Output the [X, Y] coordinate of the center of the cell containing the given text.  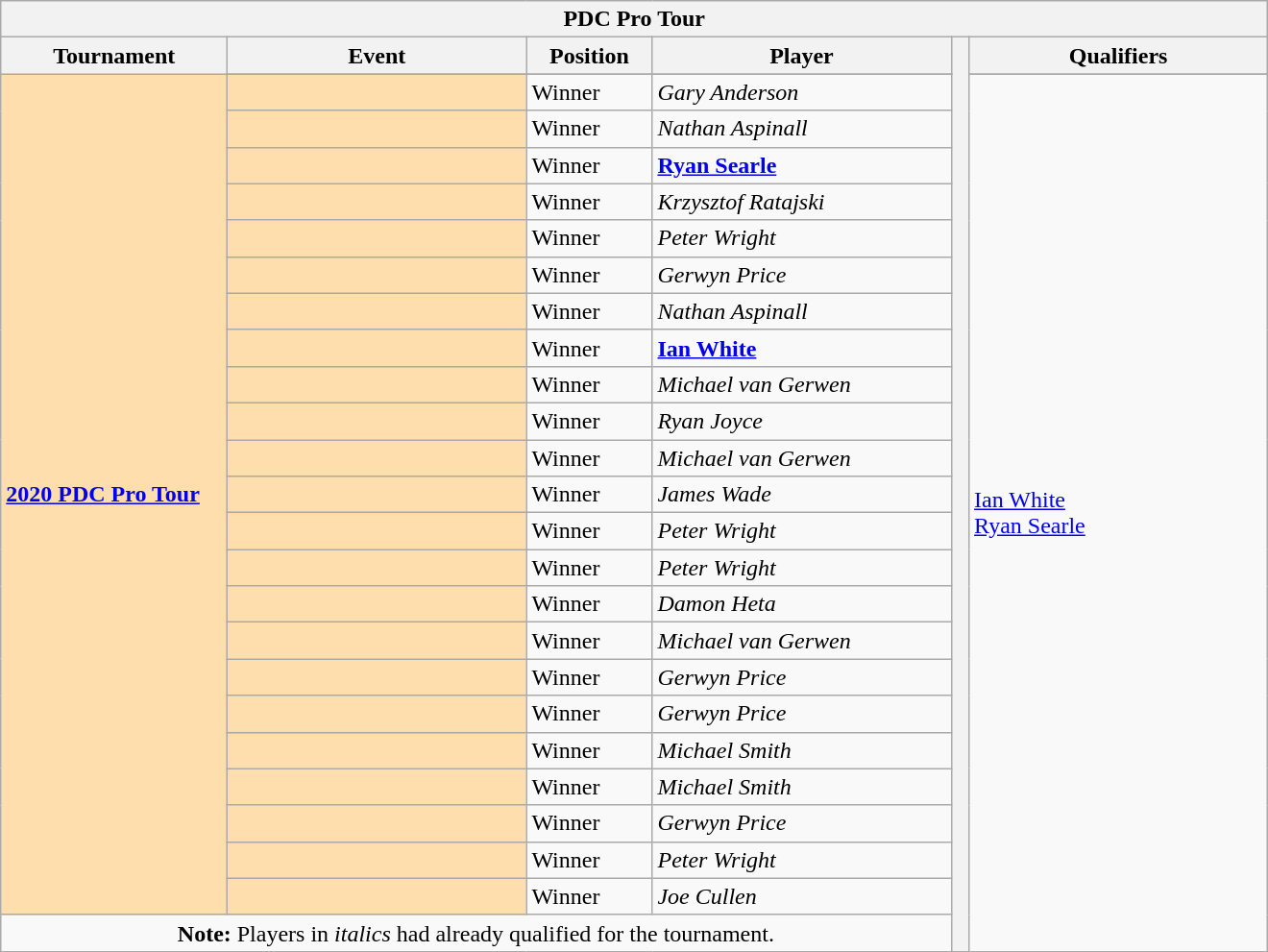
Ian White [801, 348]
2020 PDC Pro Tour [114, 494]
Tournament [114, 56]
Ryan Joyce [801, 421]
Joe Cullen [801, 896]
Damon Heta [801, 604]
Note: Players in italics had already qualified for the tournament. [476, 933]
Krzysztof Ratajski [801, 202]
Event [377, 56]
Gary Anderson [801, 92]
Ian White Ryan Searle [1118, 513]
PDC Pro Tour [634, 19]
Player [801, 56]
Position [590, 56]
Ryan Searle [801, 165]
James Wade [801, 495]
Qualifiers [1118, 56]
